Return the [x, y] coordinate for the center point of the cell that contains the specified text.  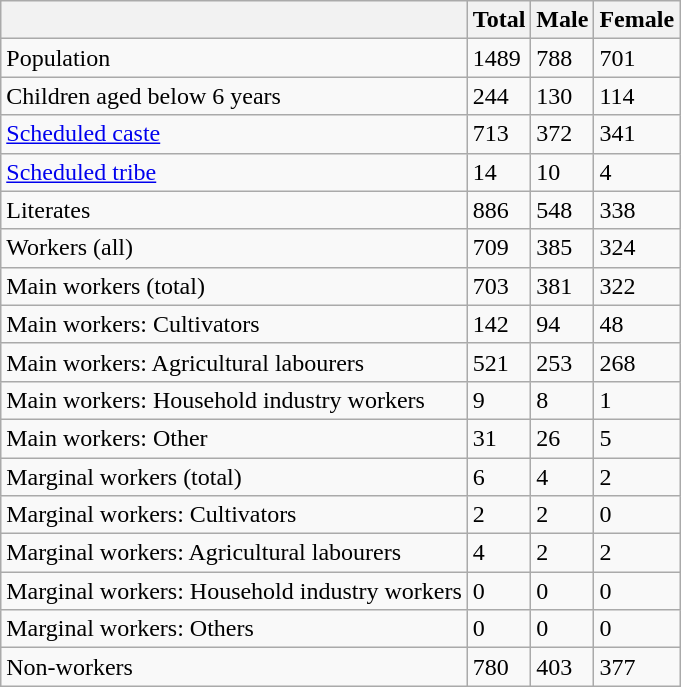
8 [562, 400]
Marginal workers: Household industry workers [234, 591]
Main workers: Agricultural labourers [234, 362]
403 [562, 667]
Main workers: Cultivators [234, 324]
14 [499, 172]
788 [562, 58]
6 [499, 477]
Marginal workers: Agricultural labourers [234, 553]
142 [499, 324]
548 [562, 210]
Marginal workers (total) [234, 477]
886 [499, 210]
709 [499, 248]
114 [637, 96]
Non-workers [234, 667]
268 [637, 362]
Scheduled tribe [234, 172]
372 [562, 134]
703 [499, 286]
521 [499, 362]
9 [499, 400]
322 [637, 286]
Marginal workers: Others [234, 629]
244 [499, 96]
338 [637, 210]
Population [234, 58]
1489 [499, 58]
377 [637, 667]
31 [499, 438]
Marginal workers: Cultivators [234, 515]
Total [499, 20]
26 [562, 438]
341 [637, 134]
Scheduled caste [234, 134]
713 [499, 134]
701 [637, 58]
780 [499, 667]
130 [562, 96]
381 [562, 286]
Main workers (total) [234, 286]
Male [562, 20]
Workers (all) [234, 248]
Main workers: Household industry workers [234, 400]
385 [562, 248]
Children aged below 6 years [234, 96]
324 [637, 248]
253 [562, 362]
Main workers: Other [234, 438]
1 [637, 400]
48 [637, 324]
Literates [234, 210]
94 [562, 324]
10 [562, 172]
Female [637, 20]
5 [637, 438]
